Identify which cell holds the provided text, then report its (X, Y) central coordinate. 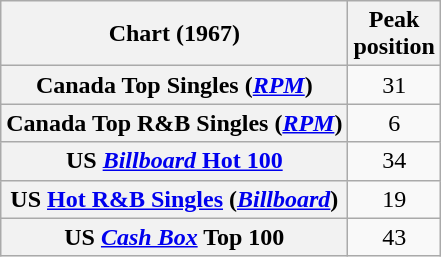
Canada Top R&B Singles (RPM) (174, 123)
US Hot R&B Singles (Billboard) (174, 199)
43 (394, 237)
US Billboard Hot 100 (174, 161)
Canada Top Singles (RPM) (174, 85)
Peakposition (394, 34)
34 (394, 161)
US Cash Box Top 100 (174, 237)
31 (394, 85)
Chart (1967) (174, 34)
19 (394, 199)
6 (394, 123)
